Pinpoint the cell where the given text exists, returning its (x, y) midpoint coordinate. 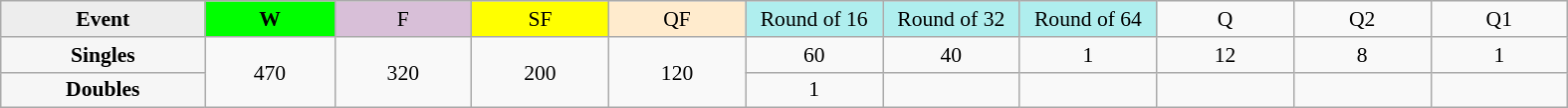
Q (1226, 19)
470 (270, 72)
60 (814, 55)
F (403, 19)
Q2 (1362, 19)
Event (104, 19)
Singles (104, 55)
SF (541, 19)
Round of 64 (1088, 19)
W (270, 19)
320 (403, 72)
200 (541, 72)
Doubles (104, 90)
QF (677, 19)
8 (1362, 55)
Q1 (1499, 19)
Round of 32 (951, 19)
Round of 16 (814, 19)
120 (677, 72)
12 (1226, 55)
40 (951, 55)
